Extract the (X, Y) coordinate from the center of the cell holding the provided text.  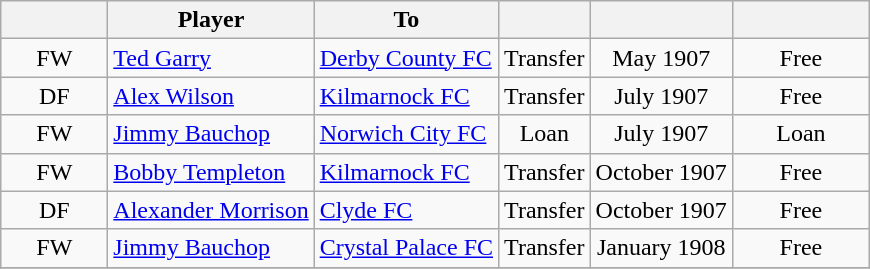
May 1907 (661, 58)
Alexander Morrison (211, 210)
To (406, 20)
Clyde FC (406, 210)
Ted Garry (211, 58)
Player (211, 20)
Norwich City FC (406, 134)
Derby County FC (406, 58)
Crystal Palace FC (406, 248)
Bobby Templeton (211, 172)
January 1908 (661, 248)
Alex Wilson (211, 96)
